Locate the cell with the specified text and output its (X, Y) center coordinate. 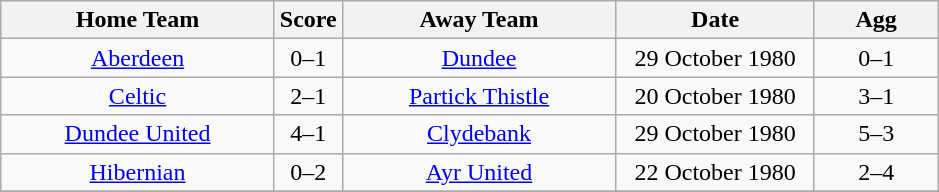
2–4 (876, 172)
22 October 1980 (716, 172)
Score (308, 20)
Clydebank (479, 134)
Dundee (479, 58)
Celtic (138, 96)
3–1 (876, 96)
20 October 1980 (716, 96)
Ayr United (479, 172)
4–1 (308, 134)
Away Team (479, 20)
Home Team (138, 20)
Hibernian (138, 172)
Partick Thistle (479, 96)
Aberdeen (138, 58)
Date (716, 20)
Agg (876, 20)
0–2 (308, 172)
2–1 (308, 96)
Dundee United (138, 134)
5–3 (876, 134)
